Return the [X, Y] coordinate for the center point of the cell that contains the specified text.  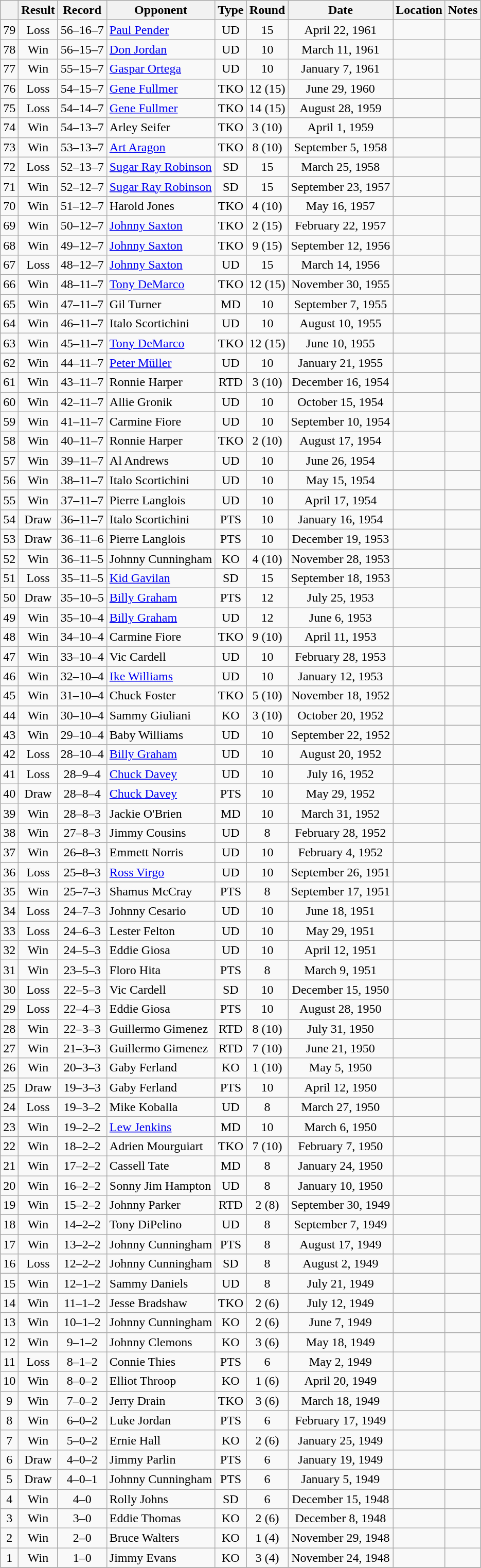
Paul Pender [161, 30]
November 30, 1955 [341, 285]
38–11–7 [82, 480]
9–1–2 [82, 1342]
21 [9, 1166]
28–8–3 [82, 813]
33–10–4 [82, 657]
66 [9, 285]
January 21, 1955 [341, 363]
17–2–2 [82, 1166]
Jimmy Cousins [161, 833]
March 9, 1951 [341, 970]
44–11–7 [82, 363]
August 20, 1952 [341, 754]
August 10, 1955 [341, 324]
35–10–5 [82, 598]
September 10, 1954 [341, 421]
March 31, 1952 [341, 813]
3 (4) [268, 1558]
Bruce Walters [161, 1538]
December 16, 1954 [341, 382]
35–11–5 [82, 578]
Allie Gronik [161, 402]
25–7–3 [82, 892]
17 [9, 1244]
53–13–7 [82, 147]
24–6–3 [82, 931]
58 [9, 441]
19–3–2 [82, 1107]
7 [9, 1440]
January 19, 1949 [341, 1459]
9 (10) [268, 637]
March 27, 1950 [341, 1107]
54–15–7 [82, 89]
55 [9, 500]
15–2–2 [82, 1205]
1 (6) [268, 1381]
Emmett Norris [161, 852]
November 28, 1953 [341, 558]
33 [9, 931]
35–10–4 [82, 618]
Arley Seifer [161, 128]
23 [9, 1126]
5–0–2 [82, 1440]
11 [9, 1362]
July 16, 1952 [341, 774]
5 (10) [268, 696]
Shamus McCray [161, 892]
31–10–4 [82, 696]
April 20, 1949 [341, 1381]
Lew Jenkins [161, 1126]
44 [9, 715]
February 28, 1952 [341, 833]
55–15–7 [82, 69]
70 [9, 206]
24–5–3 [82, 950]
Ross Virgo [161, 872]
49–12–7 [82, 245]
12–1–2 [82, 1283]
Jimmy Evans [161, 1558]
Peter Müller [161, 363]
Result [38, 10]
Notes [462, 10]
46 [9, 676]
28–8–4 [82, 794]
March 14, 1956 [341, 265]
1–0 [82, 1558]
June 29, 1960 [341, 89]
48 [9, 637]
Record [82, 10]
April 17, 1954 [341, 500]
May 2, 1949 [341, 1362]
Tony DiPelino [161, 1225]
27–8–3 [82, 833]
Mike Koballa [161, 1107]
32 [9, 950]
August 2, 1949 [341, 1264]
73 [9, 147]
6–0–2 [82, 1420]
67 [9, 265]
January 10, 1950 [341, 1185]
30–10–4 [82, 715]
Eddie Thomas [161, 1519]
36–11–5 [82, 558]
March 11, 1961 [341, 49]
54–14–7 [82, 108]
34–10–4 [82, 637]
51–12–7 [82, 206]
Johnny Clemons [161, 1342]
9 [9, 1401]
42 [9, 754]
20–3–3 [82, 1068]
19 [9, 1205]
Art Aragon [161, 147]
Al Andrews [161, 461]
Lester Felton [161, 931]
Cassell Tate [161, 1166]
37–11–7 [82, 500]
September 12, 1956 [341, 245]
50–12–7 [82, 225]
71 [9, 186]
June 6, 1953 [341, 618]
Jesse Bradshaw [161, 1303]
Chuck Foster [161, 696]
4–0 [82, 1499]
April 1, 1959 [341, 128]
Jimmy Parlin [161, 1459]
September 26, 1951 [341, 872]
Sammy Giuliani [161, 715]
August 28, 1959 [341, 108]
2 (10) [268, 441]
13 [9, 1323]
March 18, 1949 [341, 1401]
May 18, 1949 [341, 1342]
Opponent [161, 10]
13–2–2 [82, 1244]
Luke Jordan [161, 1420]
Johnny Cesario [161, 911]
40 [9, 794]
May 16, 1957 [341, 206]
47–11–7 [82, 304]
28–10–4 [82, 754]
37 [9, 852]
64 [9, 324]
27 [9, 1048]
60 [9, 402]
24 [9, 1107]
42–11–7 [82, 402]
78 [9, 49]
36 [9, 872]
48–11–7 [82, 285]
February 28, 1953 [341, 657]
40–11–7 [82, 441]
February 7, 1950 [341, 1146]
22–4–3 [82, 1009]
2–0 [82, 1538]
November 29, 1948 [341, 1538]
65 [9, 304]
59 [9, 421]
May 5, 1950 [341, 1068]
April 11, 1953 [341, 637]
1 (10) [268, 1068]
January 12, 1953 [341, 676]
4–0–1 [82, 1479]
July 25, 1953 [341, 598]
52 [9, 558]
December 19, 1953 [341, 539]
Sonny Jim Hampton [161, 1185]
Harold Jones [161, 206]
8–1–2 [82, 1362]
7–0–2 [82, 1401]
28 [9, 1029]
38 [9, 833]
August 17, 1954 [341, 441]
52–13–7 [82, 167]
September 18, 1953 [341, 578]
18 [9, 1225]
74 [9, 128]
25 [9, 1087]
31 [9, 970]
39 [9, 813]
23–5–3 [82, 970]
35 [9, 892]
56–15–7 [82, 49]
Johnny Parker [161, 1205]
Adrien Mourguiart [161, 1146]
52–12–7 [82, 186]
Floro Hita [161, 970]
22–3–3 [82, 1029]
41 [9, 774]
Elliot Throop [161, 1381]
56 [9, 480]
9 (15) [268, 245]
1 [9, 1558]
63 [9, 343]
March 6, 1950 [341, 1126]
3–0 [82, 1519]
26 [9, 1068]
54 [9, 519]
76 [9, 89]
4–0–2 [82, 1459]
September 7, 1955 [341, 304]
Type [230, 10]
69 [9, 225]
February 17, 1949 [341, 1420]
September 7, 1949 [341, 1225]
Jackie O'Brien [161, 813]
62 [9, 363]
57 [9, 461]
32–10–4 [82, 676]
December 8, 1948 [341, 1519]
Ernie Hall [161, 1440]
21–3–3 [82, 1048]
29–10–4 [82, 735]
20 [9, 1185]
September 23, 1957 [341, 186]
4 [9, 1499]
June 21, 1950 [341, 1048]
July 12, 1949 [341, 1303]
February 4, 1952 [341, 852]
22 [9, 1146]
26–8–3 [82, 852]
45–11–7 [82, 343]
16 [9, 1264]
June 7, 1949 [341, 1323]
79 [9, 30]
29 [9, 1009]
14 (15) [268, 108]
January 16, 1954 [341, 519]
Don Jordan [161, 49]
Location [419, 10]
1 (4) [268, 1538]
November 18, 1952 [341, 696]
August 28, 1950 [341, 1009]
Rolly Johns [161, 1499]
May 29, 1952 [341, 794]
77 [9, 69]
41–11–7 [82, 421]
June 18, 1951 [341, 911]
December 15, 1948 [341, 1499]
10–1–2 [82, 1323]
Jerry Drain [161, 1401]
Kid Gavilan [161, 578]
18–2–2 [82, 1146]
50 [9, 598]
Date [341, 10]
48–12–7 [82, 265]
Baby Williams [161, 735]
22–5–3 [82, 990]
September 5, 1958 [341, 147]
May 15, 1954 [341, 480]
Round [268, 10]
January 7, 1961 [341, 69]
43 [9, 735]
January 24, 1950 [341, 1166]
12–2–2 [82, 1264]
November 24, 1948 [341, 1558]
45 [9, 696]
Connie Thies [161, 1362]
61 [9, 382]
January 5, 1949 [341, 1479]
May 29, 1951 [341, 931]
49 [9, 618]
36–11–7 [82, 519]
June 26, 1954 [341, 461]
Sammy Daniels [161, 1283]
68 [9, 245]
19–2–2 [82, 1126]
April 12, 1950 [341, 1087]
46–11–7 [82, 324]
14 [9, 1303]
3 [9, 1519]
January 25, 1949 [341, 1440]
September 22, 1952 [341, 735]
2 (8) [268, 1205]
24–7–3 [82, 911]
September 17, 1951 [341, 892]
19–3–3 [82, 1087]
34 [9, 911]
August 17, 1949 [341, 1244]
April 12, 1951 [341, 950]
28–9–4 [82, 774]
April 22, 1961 [341, 30]
December 15, 1950 [341, 990]
36–11–6 [82, 539]
February 22, 1957 [341, 225]
2 [9, 1538]
75 [9, 108]
8–0–2 [82, 1381]
14–2–2 [82, 1225]
47 [9, 657]
October 20, 1952 [341, 715]
30 [9, 990]
72 [9, 167]
5 [9, 1479]
Gil Turner [161, 304]
51 [9, 578]
2 (15) [268, 225]
54–13–7 [82, 128]
July 21, 1949 [341, 1283]
11–1–2 [82, 1303]
September 30, 1949 [341, 1205]
53 [9, 539]
43–11–7 [82, 382]
October 15, 1954 [341, 402]
16–2–2 [82, 1185]
March 25, 1958 [341, 167]
39–11–7 [82, 461]
Gaspar Ortega [161, 69]
56–16–7 [82, 30]
June 10, 1955 [341, 343]
Ike Williams [161, 676]
July 31, 1950 [341, 1029]
25–8–3 [82, 872]
